Identify which cell holds the provided text, then report its (X, Y) central coordinate. 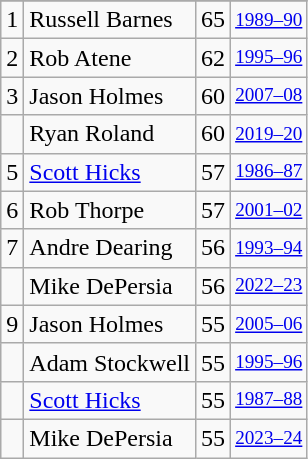
2001–02 (269, 210)
1993–94 (269, 248)
2023–24 (269, 438)
3 (12, 96)
2019–20 (269, 134)
Russell Barnes (110, 20)
2022–23 (269, 286)
5 (12, 172)
2 (12, 58)
1986–87 (269, 172)
62 (214, 58)
1 (12, 20)
6 (12, 210)
Rob Atene (110, 58)
1987–88 (269, 400)
Andre Dearing (110, 248)
Adam Stockwell (110, 362)
65 (214, 20)
Ryan Roland (110, 134)
Rob Thorpe (110, 210)
9 (12, 324)
2005–06 (269, 324)
7 (12, 248)
1989–90 (269, 20)
2007–08 (269, 96)
